Determine the (X, Y) coordinate at the center of the cell enclosing the given text.  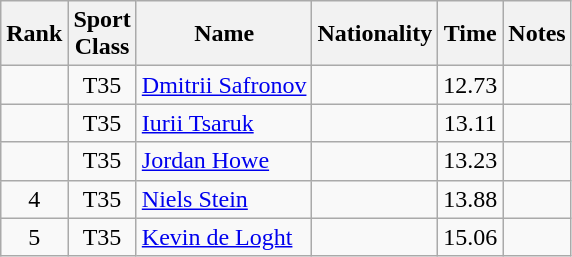
Time (470, 34)
4 (34, 199)
5 (34, 237)
Kevin de Loght (224, 237)
12.73 (470, 85)
15.06 (470, 237)
Rank (34, 34)
Name (224, 34)
Notes (537, 34)
Nationality (375, 34)
Niels Stein (224, 199)
Dmitrii Safronov (224, 85)
13.23 (470, 161)
13.88 (470, 199)
13.11 (470, 123)
SportClass (102, 34)
Jordan Howe (224, 161)
Iurii Tsaruk (224, 123)
